Provide the (X, Y) coordinate of the cell's center where the given text is located.  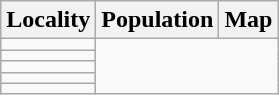
Population (158, 20)
Locality (48, 20)
Map (248, 20)
